For the text-containing cell, return its midpoint in [X, Y] coordinate format. 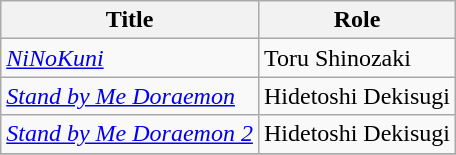
Stand by Me Doraemon 2 [130, 134]
Role [356, 20]
NiNoKuni [130, 58]
Toru Shinozaki [356, 58]
Stand by Me Doraemon [130, 96]
Title [130, 20]
